Determine the (x, y) coordinate at the center of the cell enclosing the given text.  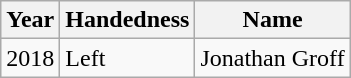
Left (128, 58)
Name (272, 20)
2018 (30, 58)
Handedness (128, 20)
Year (30, 20)
Jonathan Groff (272, 58)
